Search for the cell housing the specified text and yield its (x, y) center coordinate. 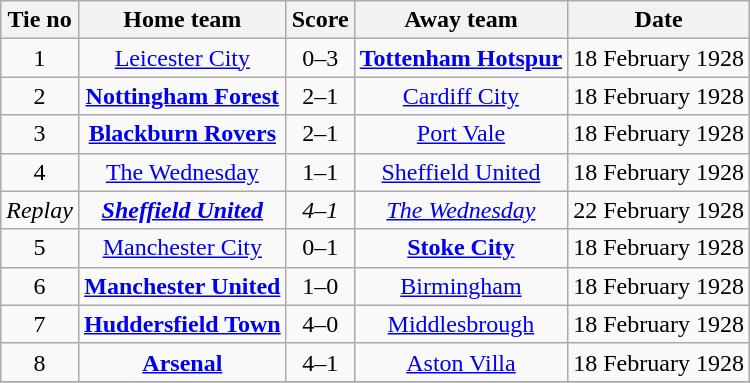
22 February 1928 (659, 210)
Score (320, 20)
2 (40, 96)
Blackburn Rovers (182, 134)
Leicester City (182, 58)
Middlesbrough (461, 324)
Manchester City (182, 248)
1–1 (320, 172)
Tie no (40, 20)
Date (659, 20)
Birmingham (461, 286)
1–0 (320, 286)
Aston Villa (461, 362)
0–1 (320, 248)
4 (40, 172)
8 (40, 362)
Arsenal (182, 362)
Home team (182, 20)
Manchester United (182, 286)
Nottingham Forest (182, 96)
1 (40, 58)
Cardiff City (461, 96)
Port Vale (461, 134)
3 (40, 134)
Tottenham Hotspur (461, 58)
5 (40, 248)
Replay (40, 210)
Stoke City (461, 248)
0–3 (320, 58)
6 (40, 286)
4–0 (320, 324)
Away team (461, 20)
Huddersfield Town (182, 324)
7 (40, 324)
